For the text-containing cell, return its midpoint in (x, y) coordinate format. 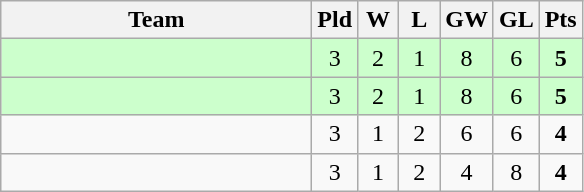
Pts (560, 20)
L (420, 20)
Pld (335, 20)
W (378, 20)
GW (467, 20)
GL (516, 20)
Team (156, 20)
